Scan for the cell matching the given text and deliver its [X, Y] coordinate at center. 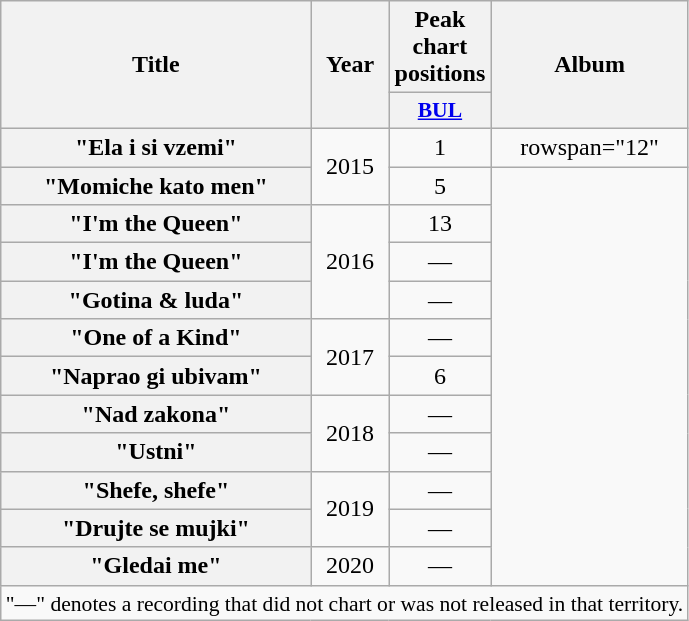
"Ela i si vzemi" [156, 147]
"Naprao gi ubivam" [156, 376]
Album [590, 65]
"Ustni" [156, 452]
1 [440, 147]
2015 [350, 166]
"Momiche kato men" [156, 185]
"—" denotes a recording that did not chart or was not released in that territory. [345, 603]
rowspan="12" [590, 147]
"Shefe, shefe" [156, 490]
6 [440, 376]
"Gotina & luda" [156, 300]
2018 [350, 433]
Year [350, 65]
5 [440, 185]
2017 [350, 357]
2020 [350, 566]
"Drujte se mujki" [156, 528]
"Gledai me" [156, 566]
Peak chart positions [440, 47]
13 [440, 224]
"One of a Kind" [156, 338]
2016 [350, 262]
Title [156, 65]
BUL [440, 111]
"Nad zakona" [156, 414]
2019 [350, 509]
